Return the (x, y) coordinate for the center point of the cell that contains the specified text.  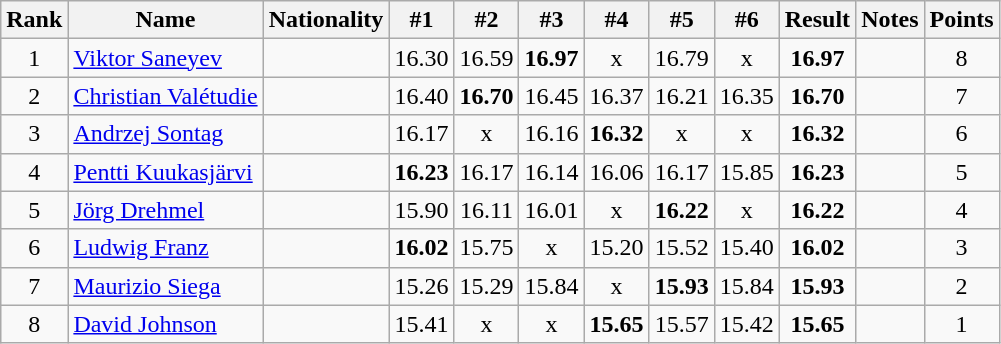
16.30 (422, 58)
#4 (616, 20)
16.79 (682, 58)
16.37 (616, 96)
16.06 (616, 172)
15.57 (682, 324)
#5 (682, 20)
Points (962, 20)
16.01 (552, 210)
16.14 (552, 172)
Nationality (326, 20)
15.40 (746, 248)
David Johnson (166, 324)
15.29 (486, 286)
16.40 (422, 96)
15.20 (616, 248)
15.75 (486, 248)
Rank (34, 20)
15.26 (422, 286)
Jörg Drehmel (166, 210)
Maurizio Siega (166, 286)
16.21 (682, 96)
Ludwig Franz (166, 248)
Andrzej Sontag (166, 134)
16.11 (486, 210)
Christian Valétudie (166, 96)
15.52 (682, 248)
Notes (890, 20)
Pentti Kuukasjärvi (166, 172)
15.85 (746, 172)
16.45 (552, 96)
16.59 (486, 58)
Viktor Saneyev (166, 58)
15.42 (746, 324)
#6 (746, 20)
#1 (422, 20)
15.90 (422, 210)
Name (166, 20)
#3 (552, 20)
#2 (486, 20)
15.41 (422, 324)
16.16 (552, 134)
16.35 (746, 96)
Result (817, 20)
